Return (x, y) of the center of cell containing provided text 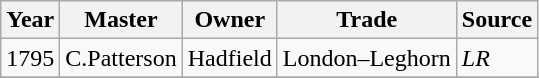
Hadfield (230, 58)
Owner (230, 20)
Trade (366, 20)
Year (30, 20)
C.Patterson (121, 58)
1795 (30, 58)
Master (121, 20)
Source (496, 20)
LR (496, 58)
London–Leghorn (366, 58)
